Detect which cell encompasses the target text, then output its [X, Y] center coordinate. 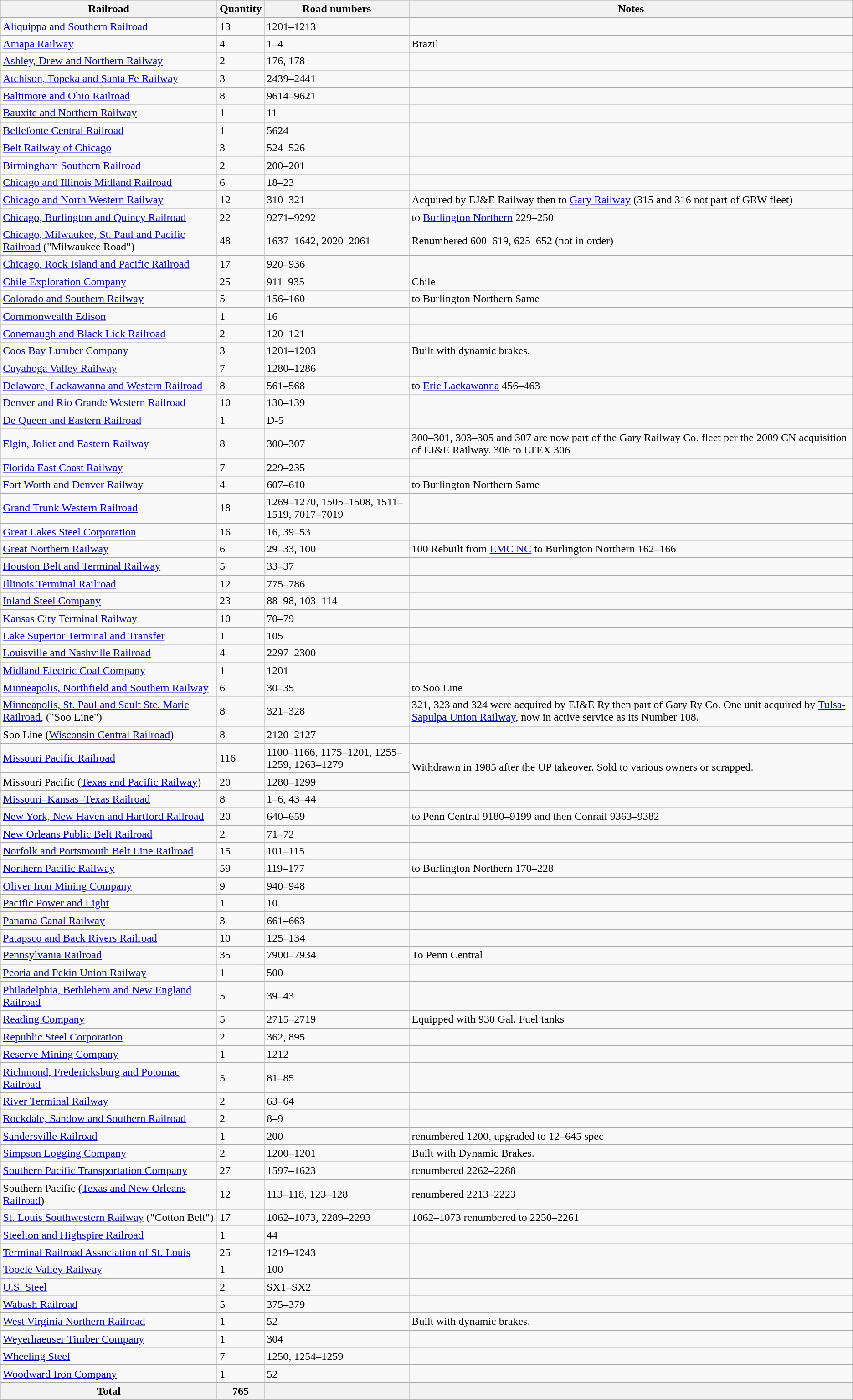
to Erie Lackawanna 456–463 [631, 386]
1062–1073, 2289–2293 [337, 1218]
775–786 [337, 584]
Republic Steel Corporation [109, 1037]
Louisville and Nashville Railroad [109, 653]
Chicago, Burlington and Quincy Railroad [109, 217]
940–948 [337, 886]
304 [337, 1339]
Illinois Terminal Railroad [109, 584]
Great Lakes Steel Corporation [109, 532]
200 [337, 1136]
Steelton and Highspire Railroad [109, 1235]
Minneapolis, St. Paul and Sault Ste. Marie Railroad, ("Soo Line") [109, 711]
2297–2300 [337, 653]
renumbered 2213–2223 [631, 1194]
Cuyahoga Valley Railway [109, 368]
Coos Bay Lumber Company [109, 351]
88–98, 103–114 [337, 601]
Chile [631, 282]
St. Louis Southwestern Railway ("Cotton Belt") [109, 1218]
Woodward Iron Company [109, 1374]
1200–1201 [337, 1153]
1201–1213 [337, 26]
Quantity [241, 9]
Oliver Iron Mining Company [109, 886]
Amapa Railway [109, 44]
1100–1166, 1175–1201, 1255–1259, 1263–1279 [337, 758]
Chile Exploration Company [109, 282]
18 [241, 508]
Equipped with 930 Gal. Fuel tanks [631, 1019]
116 [241, 758]
1280–1299 [337, 782]
Bauxite and Northern Railway [109, 113]
Chicago and North Western Railway [109, 200]
Lake Superior Terminal and Transfer [109, 636]
D-5 [337, 420]
Great Northern Railway [109, 549]
Reading Company [109, 1019]
Aliquippa and Southern Railroad [109, 26]
120–121 [337, 334]
U.S. Steel [109, 1287]
200–201 [337, 165]
607–610 [337, 484]
Simpson Logging Company [109, 1153]
125–134 [337, 938]
Rockdale, Sandow and Southern Railroad [109, 1118]
Southern Pacific (Texas and New Orleans Railroad) [109, 1194]
176, 178 [337, 61]
to Penn Central 9180–9199 and then Conrail 9363–9382 [631, 816]
156–160 [337, 299]
33–37 [337, 566]
1201–1203 [337, 351]
Fort Worth and Denver Railway [109, 484]
renumbered 2262–2288 [631, 1171]
Norfolk and Portsmouth Belt Line Railroad [109, 851]
Elgin, Joliet and Eastern Railway [109, 444]
113–118, 123–128 [337, 1194]
1062–1073 renumbered to 2250–2261 [631, 1218]
5624 [337, 130]
renumbered 1200, upgraded to 12–645 spec [631, 1136]
100 Rebuilt from EMC NC to Burlington Northern 162–166 [631, 549]
Commonwealth Edison [109, 316]
Midland Electric Coal Company [109, 670]
Pennsylvania Railroad [109, 955]
Terminal Railroad Association of St. Louis [109, 1252]
18–23 [337, 182]
48 [241, 241]
44 [337, 1235]
Road numbers [337, 9]
Philadelphia, Bethlehem and New England Railroad [109, 996]
Panama Canal Railway [109, 921]
Minneapolis, Northfield and Southern Railway [109, 688]
23 [241, 601]
39–43 [337, 996]
13 [241, 26]
Delaware, Lackawanna and Western Railroad [109, 386]
1280–1286 [337, 368]
362, 895 [337, 1037]
Weyerhaeuser Timber Company [109, 1339]
1637–1642, 2020–2061 [337, 241]
321–328 [337, 711]
De Queen and Eastern Railroad [109, 420]
Conemaugh and Black Lick Railroad [109, 334]
Atchison, Topeka and Santa Fe Railway [109, 78]
561–568 [337, 386]
229–235 [337, 467]
500 [337, 973]
Reserve Mining Company [109, 1054]
70–79 [337, 618]
Renumbered 600–619, 625–652 (not in order) [631, 241]
Brazil [631, 44]
105 [337, 636]
Grand Trunk Western Railroad [109, 508]
Inland Steel Company [109, 601]
Belt Railway of Chicago [109, 148]
SX1–SX2 [337, 1287]
8–9 [337, 1118]
1597–1623 [337, 1171]
300–307 [337, 444]
1219–1243 [337, 1252]
Total [109, 1391]
22 [241, 217]
River Terminal Railway [109, 1101]
119–177 [337, 869]
2120–2127 [337, 735]
Bellefonte Central Railroad [109, 130]
35 [241, 955]
Missouri Pacific Railroad [109, 758]
Richmond, Fredericksburg and Potomac Railroad [109, 1077]
Kansas City Terminal Railway [109, 618]
Railroad [109, 9]
310–321 [337, 200]
1269–1270, 1505–1508, 1511–1519, 7017–7019 [337, 508]
Missouri–Kansas–Texas Railroad [109, 799]
920–936 [337, 264]
1201 [337, 670]
130–139 [337, 403]
Tooele Valley Railway [109, 1270]
9614–9621 [337, 96]
Chicago and Illinois Midland Railroad [109, 182]
661–663 [337, 921]
1250, 1254–1259 [337, 1356]
Florida East Coast Railway [109, 467]
Built with Dynamic Brakes. [631, 1153]
640–659 [337, 816]
Ashley, Drew and Northern Railway [109, 61]
to Soo Line [631, 688]
524–526 [337, 148]
11 [337, 113]
300–301, 303–305 and 307 are now part of the Gary Railway Co. fleet per the 2009 CN acquisition of EJ&E Railway. 306 to LTEX 306 [631, 444]
101–115 [337, 851]
911–935 [337, 282]
Soo Line (Wisconsin Central Railroad) [109, 735]
Withdrawn in 1985 after the UP takeover. Sold to various owners or scrapped. [631, 767]
100 [337, 1270]
Wheeling Steel [109, 1356]
71–72 [337, 834]
16, 39–53 [337, 532]
Chicago, Milwaukee, St. Paul and Pacific Railroad ("Milwaukee Road") [109, 241]
63–64 [337, 1101]
To Penn Central [631, 955]
59 [241, 869]
Baltimore and Ohio Railroad [109, 96]
Southern Pacific Transportation Company [109, 1171]
Colorado and Southern Railway [109, 299]
Denver and Rio Grande Western Railroad [109, 403]
81–85 [337, 1077]
New Orleans Public Belt Railroad [109, 834]
9 [241, 886]
30–35 [337, 688]
to Burlington Northern 229–250 [631, 217]
29–33, 100 [337, 549]
765 [241, 1391]
1–4 [337, 44]
Birmingham Southern Railroad [109, 165]
to Burlington Northern 170–228 [631, 869]
Acquired by EJ&E Railway then to Gary Railway (315 and 316 not part of GRW fleet) [631, 200]
West Virginia Northern Railroad [109, 1322]
Pacific Power and Light [109, 903]
7900–7934 [337, 955]
Patapsco and Back Rivers Railroad [109, 938]
Notes [631, 9]
Missouri Pacific (Texas and Pacific Railway) [109, 782]
1212 [337, 1054]
New York, New Haven and Hartford Railroad [109, 816]
1–6, 43–44 [337, 799]
Houston Belt and Terminal Railway [109, 566]
375–379 [337, 1304]
Sandersville Railroad [109, 1136]
15 [241, 851]
27 [241, 1171]
2439–2441 [337, 78]
Northern Pacific Railway [109, 869]
Chicago, Rock Island and Pacific Railroad [109, 264]
Peoria and Pekin Union Railway [109, 973]
Wabash Railroad [109, 1304]
9271–9292 [337, 217]
2715–2719 [337, 1019]
